Locate the cell with the specified text and output its [x, y] center coordinate. 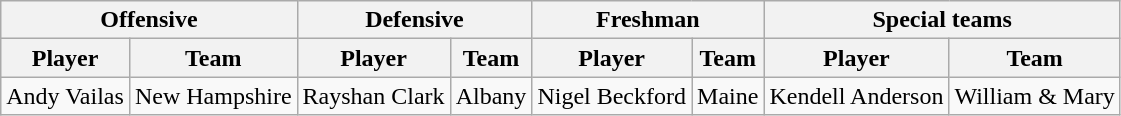
Albany [491, 96]
Maine [728, 96]
Kendell Anderson [856, 96]
Andy Vailas [66, 96]
Rayshan Clark [374, 96]
Freshman [648, 20]
Defensive [414, 20]
Offensive [149, 20]
New Hampshire [213, 96]
William & Mary [1034, 96]
Nigel Beckford [612, 96]
Special teams [942, 20]
